Locate the cell with the specified text and output its (x, y) center coordinate. 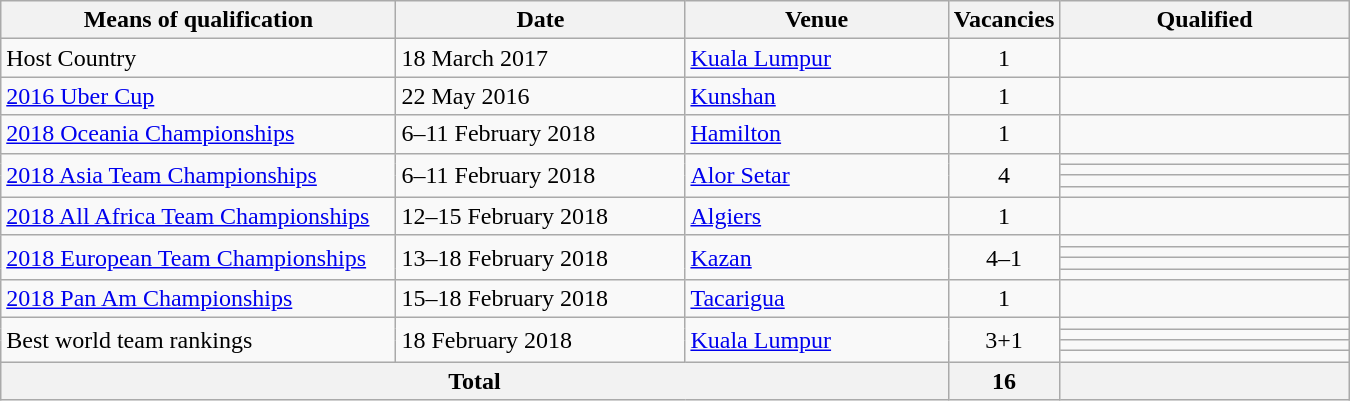
Alor Setar (816, 175)
2018 All Africa Team Championships (198, 216)
Means of qualification (198, 20)
4–1 (1004, 257)
2018 Asia Team Championships (198, 175)
2018 European Team Championships (198, 257)
18 March 2017 (540, 58)
2016 Uber Cup (198, 96)
18 February 2018 (540, 340)
Tacarigua (816, 299)
Vacancies (1004, 20)
Hamilton (816, 134)
4 (1004, 175)
Algiers (816, 216)
13–18 February 2018 (540, 257)
Total (475, 381)
2018 Oceania Championships (198, 134)
Qualified (1204, 20)
Date (540, 20)
Best world team rankings (198, 340)
Host Country (198, 58)
Venue (816, 20)
2018 Pan Am Championships (198, 299)
16 (1004, 381)
12–15 February 2018 (540, 216)
Kazan (816, 257)
22 May 2016 (540, 96)
15–18 February 2018 (540, 299)
3+1 (1004, 340)
Kunshan (816, 96)
